Return (X, Y) of the center of cell containing provided text 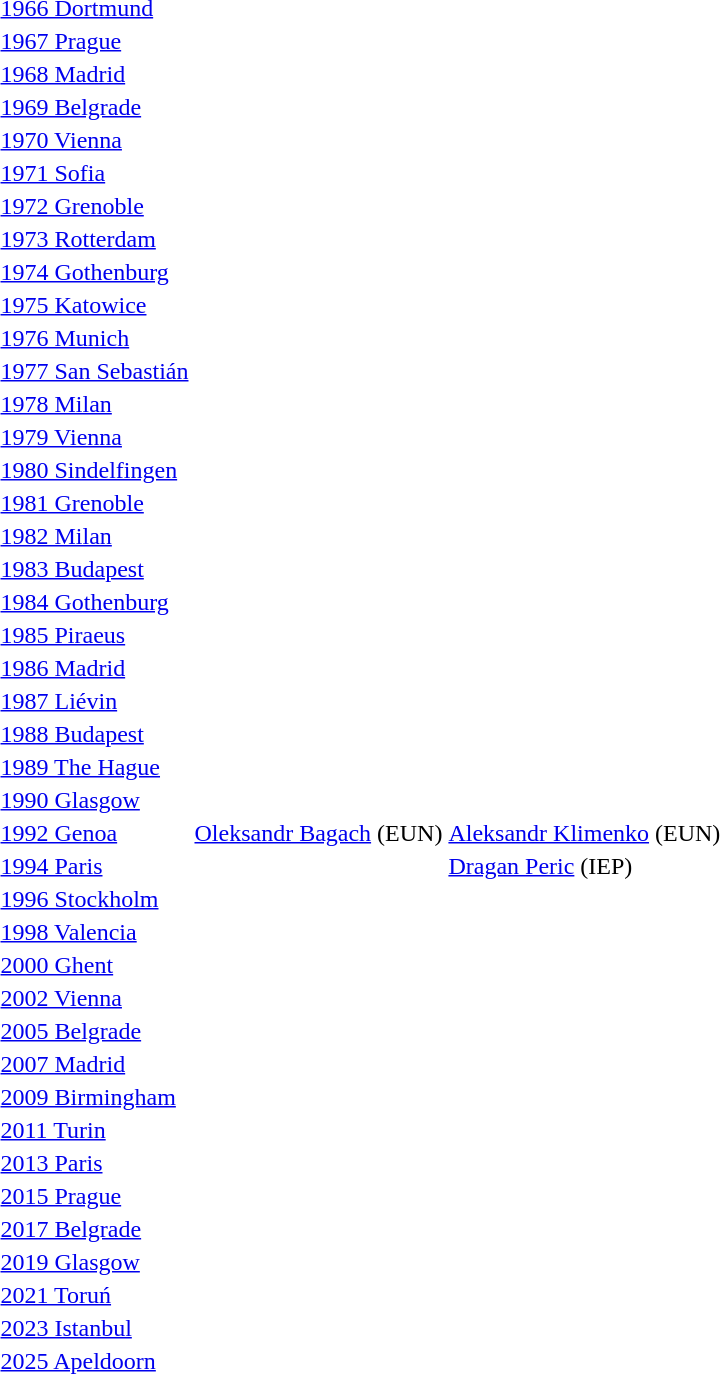
Oleksandr Bagach (EUN) (318, 833)
